Return (x, y) of the center of cell containing provided text 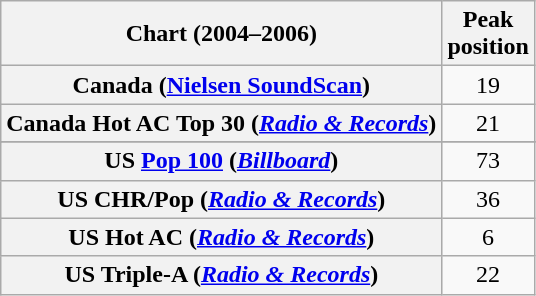
US Triple-A (Radio & Records) (222, 275)
6 (488, 237)
36 (488, 199)
US CHR/Pop (Radio & Records) (222, 199)
US Pop 100 (Billboard) (222, 161)
Canada (Nielsen SoundScan) (222, 85)
Chart (2004–2006) (222, 34)
Peakposition (488, 34)
19 (488, 85)
21 (488, 123)
US Hot AC (Radio & Records) (222, 237)
Canada Hot AC Top 30 (Radio & Records) (222, 123)
22 (488, 275)
73 (488, 161)
